Identify which cell holds the provided text, then report its (X, Y) central coordinate. 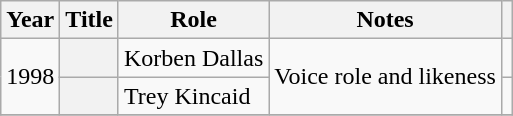
Role (193, 20)
Voice role and likeness (386, 77)
Korben Dallas (193, 58)
Trey Kincaid (193, 96)
Year (30, 20)
1998 (30, 77)
Title (90, 20)
Notes (386, 20)
